Detect which cell encompasses the target text, then output its [X, Y] center coordinate. 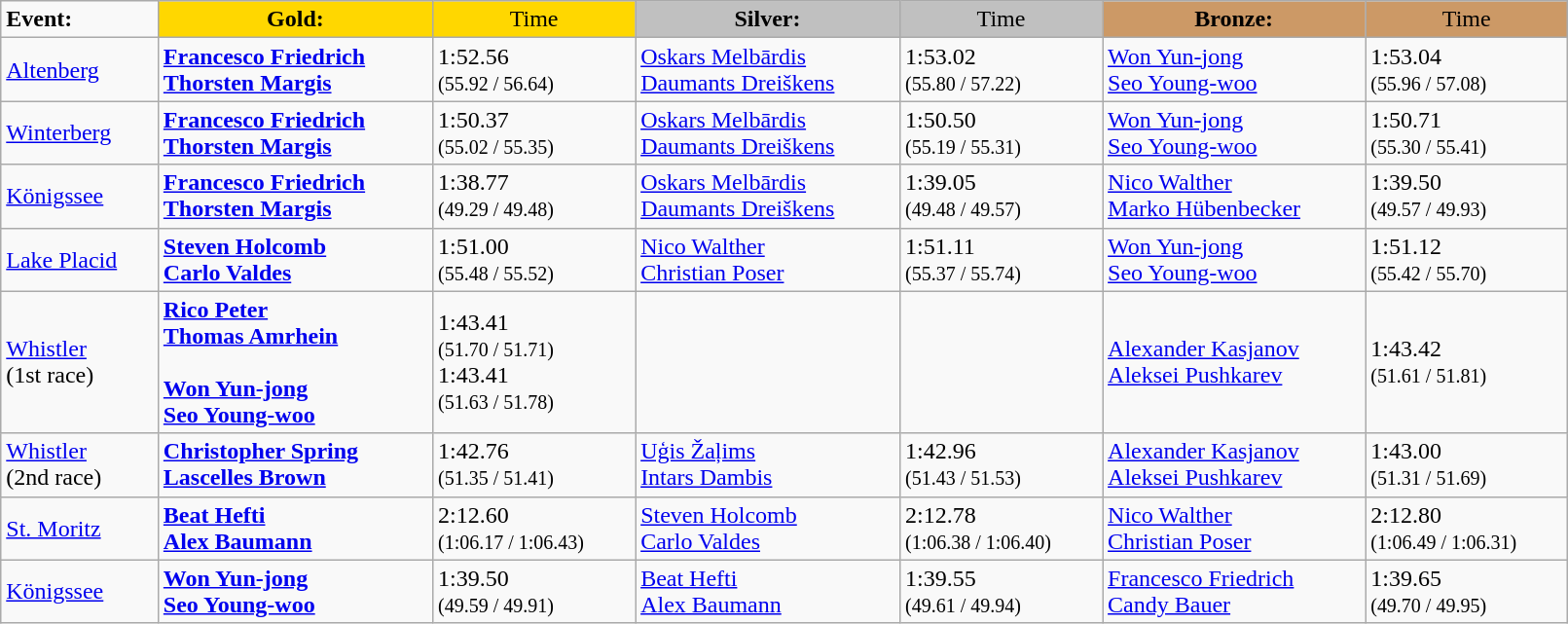
1:51.00(55.48 / 55.52) [533, 259]
2:12.78(1:06.38 / 1:06.40) [1001, 528]
Silver: [768, 19]
1:43.00(51.31 / 51.69) [1467, 465]
1:50.71(55.30 / 55.41) [1467, 132]
2:12.80(1:06.49 / 1:06.31) [1467, 528]
Event: [80, 19]
1:42.96(51.43 / 51.53) [1001, 465]
Gold: [295, 19]
2:12.60 (1:06.17 / 1:06.43) [533, 528]
Uģis ŽaļimsIntars Dambis [768, 465]
1:39.50 (49.59 / 49.91) [533, 592]
1:39.50(49.57 / 49.93) [1467, 197]
1:42.76 (51.35 / 51.41) [533, 465]
1:53.04(55.96 / 57.08) [1467, 70]
1:43.42(51.61 / 51.81) [1467, 362]
1:39.55 (49.61 / 49.94) [1001, 592]
1:39.05(49.48 / 49.57) [1001, 197]
1:38.77(49.29 / 49.48) [533, 197]
1:43.41(51.70 / 51.71)1:43.41(51.63 / 51.78) [533, 362]
Rico PeterThomas Amrhein Won Yun-jongSeo Young-woo [295, 362]
1:53.02(55.80 / 57.22) [1001, 70]
1:52.56(55.92 / 56.64) [533, 70]
Christopher SpringLascelles Brown [295, 465]
Lake Placid [80, 259]
Whistler(1st race) [80, 362]
Nico WaltherMarko Hübenbecker [1234, 197]
Francesco Friedrich Candy Bauer [1234, 592]
1:39.65(49.70 / 49.95) [1467, 592]
St. Moritz [80, 528]
1:50.37(55.02 / 55.35) [533, 132]
Bronze: [1234, 19]
1:51.11(55.37 / 55.74) [1001, 259]
Winterberg [80, 132]
1:50.50(55.19 / 55.31) [1001, 132]
Altenberg [80, 70]
Whistler(2nd race) [80, 465]
1:51.12(55.42 / 55.70) [1467, 259]
